Capture the cell that displays the provided text and extract its [x, y] central coordinate. 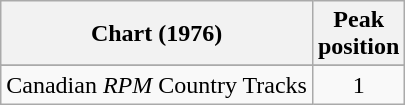
1 [358, 85]
Canadian RPM Country Tracks [157, 85]
Chart (1976) [157, 34]
Peakposition [358, 34]
